Extract the (X, Y) coordinate from the center of the cell holding the provided text.  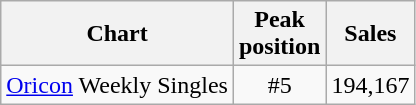
Sales (370, 34)
194,167 (370, 85)
#5 (279, 85)
Peakposition (279, 34)
Chart (118, 34)
Oricon Weekly Singles (118, 85)
